Find where the given text appears and provide that cell's center as (x, y) coordinate. 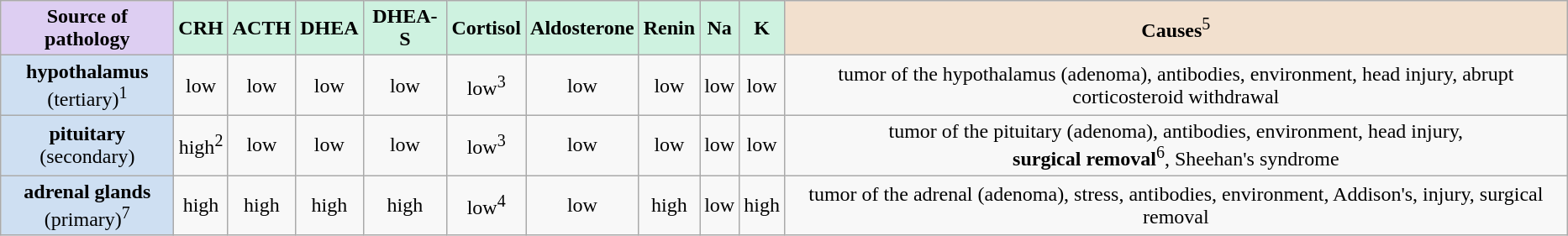
Cortisol (487, 29)
high2 (201, 145)
pituitary(secondary) (87, 145)
Source of pathology (87, 29)
ACTH (261, 29)
Na (719, 29)
Renin (669, 29)
low4 (487, 206)
tumor of the adrenal (adenoma), stress, antibodies, environment, Addison's, injury, surgical removal (1176, 206)
CRH (201, 29)
Causes5 (1176, 29)
Aldosterone (583, 29)
DHEA (329, 29)
tumor of the pituitary (adenoma), antibodies, environment, head injury,surgical removal6, Sheehan's syndrome (1176, 145)
hypothalamus(tertiary)1 (87, 86)
adrenal glands(primary)7 (87, 206)
K (762, 29)
tumor of the hypothalamus (adenoma), antibodies, environment, head injury, abrupt corticosteroid withdrawal (1176, 86)
DHEA-S (405, 29)
